Find where the given text appears and provide that cell's center as (X, Y) coordinate. 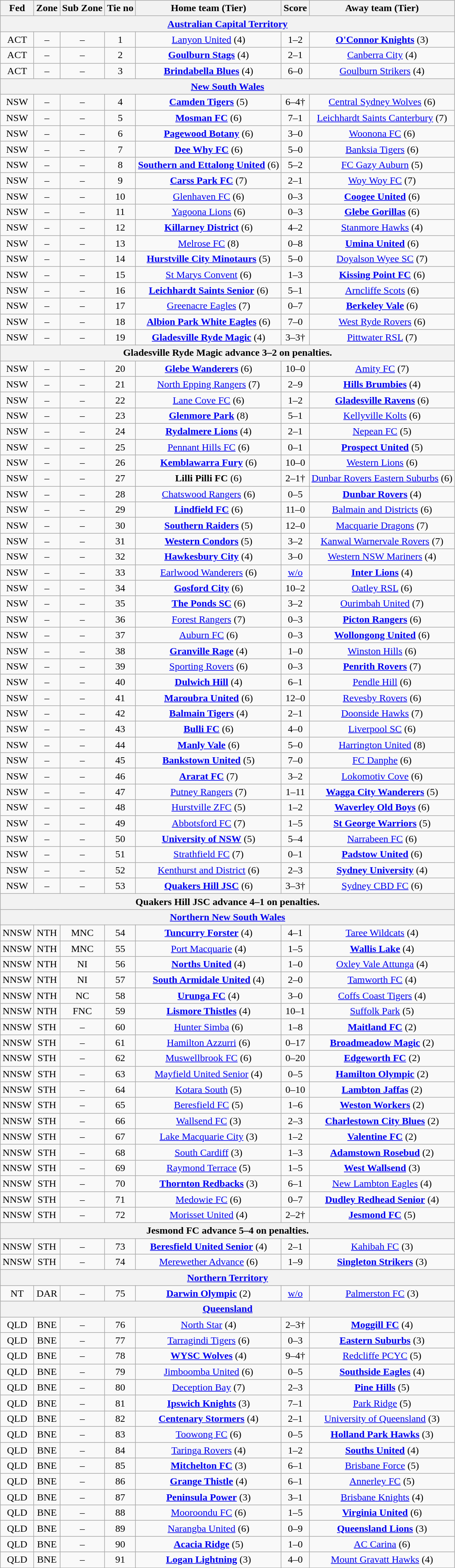
Western NSW Mariners (4) (382, 557)
Redcliffe PCYC (5) (382, 1356)
Mosman FC (6) (209, 118)
South Cardiff (3) (209, 1152)
Oatley RSL (6) (382, 588)
89 (120, 1528)
Winston Hills (6) (382, 651)
St Marys Convent (6) (209, 275)
54 (120, 933)
Mayfield United Senior (4) (209, 1074)
FNC (82, 1011)
73 (120, 1246)
0–20 (295, 1058)
Goulburn Strikers (4) (382, 71)
Dee Why FC (6) (209, 149)
Lokomotiv Cove (6) (382, 776)
Hunter Simba (6) (209, 1027)
Wallsend FC (3) (209, 1121)
West Wallsend (3) (382, 1168)
Beresfield FC (5) (209, 1105)
Auburn FC (6) (209, 635)
WYSC Wolves (4) (209, 1356)
Brisbane Knights (4) (382, 1497)
1–11 (295, 792)
Annerley FC (5) (382, 1482)
Granville Rage (4) (209, 651)
36 (120, 619)
Souths United (4) (382, 1450)
58 (120, 996)
Berkeley Vale (6) (382, 306)
13 (120, 243)
25 (120, 447)
Port Macquarie (4) (209, 948)
33 (120, 572)
Mitchelton FC (3) (209, 1466)
90 (120, 1544)
Canberra City (4) (382, 55)
0–10 (295, 1090)
Tie no (120, 8)
Yagoona Lions (6) (209, 212)
Coffs Coast Tigers (4) (382, 996)
21 (120, 384)
Ourimbah United (7) (382, 604)
Hurstville City Minotaurs (5) (209, 259)
Woonona FC (6) (382, 133)
45 (120, 761)
Thornton Redbacks (3) (209, 1183)
74 (120, 1262)
Liverpool SC (6) (382, 729)
Banksia Tigers (6) (382, 149)
Home team (Tier) (209, 8)
30 (120, 525)
84 (120, 1450)
Balmain and Districts (6) (382, 510)
18 (120, 322)
Dunbar Rovers (4) (382, 494)
50 (120, 839)
40 (120, 682)
Fed (17, 8)
Merewether Advance (6) (209, 1262)
North Epping Rangers (7) (209, 384)
Sporting Rovers (6) (209, 666)
14 (120, 259)
5–4 (295, 839)
Dulwich Hill (4) (209, 682)
51 (120, 854)
10 (120, 196)
Weston Workers (2) (382, 1105)
University of NSW (5) (209, 839)
Dunbar Rovers Eastern Suburbs (6) (382, 478)
Gladesville Ryde Magic advance 3–2 on penalties. (228, 353)
Kemblawarra Fury (6) (209, 463)
Umina United (6) (382, 243)
Centenary Stormers (4) (209, 1419)
Abbotsford FC (7) (209, 823)
Virginia United (6) (382, 1513)
10–2 (295, 588)
Park Ridge (5) (382, 1403)
Melrose FC (8) (209, 243)
0–17 (295, 1043)
Beresfield United Senior (4) (209, 1246)
71 (120, 1199)
Northern Territory (228, 1278)
27 (120, 478)
66 (120, 1121)
Hamilton Olympic (2) (382, 1074)
20 (120, 369)
72 (120, 1215)
Taree Wildcats (4) (382, 933)
Coogee United (6) (382, 196)
2–3† (295, 1325)
Glenmore Park (8) (209, 415)
Leichhardt Saints Senior (6) (209, 290)
Ararat FC (7) (209, 776)
Gosford City (6) (209, 588)
85 (120, 1466)
Wagga City Wanderers (5) (382, 792)
Wallis Lake (4) (382, 948)
46 (120, 776)
9–4† (295, 1356)
23 (120, 415)
60 (120, 1027)
Pennant Hills FC (6) (209, 447)
1–8 (295, 1027)
Kissing Point FC (6) (382, 275)
34 (120, 588)
Penrith Rovers (7) (382, 666)
Zone (47, 8)
Hurstville ZFC (5) (209, 807)
Glebe Wanderers (6) (209, 369)
10–1 (295, 1011)
Mount Gravatt Hawks (4) (382, 1560)
3 (120, 71)
87 (120, 1497)
New South Wales (228, 86)
70 (120, 1183)
38 (120, 651)
Pendle Hill (6) (382, 682)
4 (120, 102)
16 (120, 290)
5–2 (295, 165)
44 (120, 745)
Tarragindi Tigers (6) (209, 1340)
Revesby Rovers (6) (382, 698)
Lanyon United (4) (209, 40)
37 (120, 635)
1–6 (295, 1105)
Central Sydney Wolves (6) (382, 102)
Acacia Ridge (5) (209, 1544)
Sub Zone (82, 8)
69 (120, 1168)
26 (120, 463)
Glenhaven FC (6) (209, 196)
Kotara South (5) (209, 1090)
57 (120, 980)
Southern Raiders (5) (209, 525)
Harrington United (8) (382, 745)
88 (120, 1513)
Killarney District (6) (209, 228)
Palmerston FC (3) (382, 1293)
Chatswood Rangers (6) (209, 494)
University of Queensland (3) (382, 1419)
5 (120, 118)
Toowong FC (6) (209, 1434)
1–9 (295, 1262)
Morisset United (4) (209, 1215)
Australian Capital Territory (228, 24)
Lismore Thistles (4) (209, 1011)
76 (120, 1325)
Away team (Tier) (382, 8)
82 (120, 1419)
0–8 (295, 243)
Southern and Ettalong United (6) (209, 165)
Balmain Tigers (4) (209, 714)
Goulburn Stags (4) (209, 55)
17 (120, 306)
47 (120, 792)
Doonside Hawks (7) (382, 714)
Moggill FC (4) (382, 1325)
FC Danphe (6) (382, 761)
Inter Lions (4) (382, 572)
2–0 (295, 980)
79 (120, 1372)
9 (120, 180)
Hills Brumbies (4) (382, 384)
St George Warriors (5) (382, 823)
Edgeworth FC (2) (382, 1058)
8 (120, 165)
Jimboomba United (6) (209, 1372)
Bankstown United (5) (209, 761)
Tuncurry Forster (4) (209, 933)
Wollongong United (6) (382, 635)
68 (120, 1152)
49 (120, 823)
Putney Rangers (7) (209, 792)
31 (120, 541)
11 (120, 212)
Mooroondu FC (6) (209, 1513)
Score (295, 8)
65 (120, 1105)
55 (120, 948)
Singleton Strikers (3) (382, 1262)
Western Condors (5) (209, 541)
Macquarie Dragons (7) (382, 525)
Waverley Old Boys (6) (382, 807)
O'Connor Knights (3) (382, 40)
6–0 (295, 71)
28 (120, 494)
7 (120, 149)
Gladesville Ravens (6) (382, 400)
Strathfield FC (7) (209, 854)
Leichhardt Saints Canterbury (7) (382, 118)
Muswellbrook FC (6) (209, 1058)
83 (120, 1434)
Jesmond FC advance 5–4 on penalties. (228, 1231)
South Armidale United (4) (209, 980)
19 (120, 337)
Glebe Gorillas (6) (382, 212)
Peninsula Power (3) (209, 1497)
Kanwal Warnervale Rovers (7) (382, 541)
New Lambton Eagles (4) (382, 1183)
2–9 (295, 384)
41 (120, 698)
Lindfield FC (6) (209, 510)
Grange Thistle (4) (209, 1482)
Brindabella Blues (4) (209, 71)
Carss Park FC (7) (209, 180)
Sydney University (4) (382, 870)
Lake Macquarie City (3) (209, 1136)
Bulli FC (6) (209, 729)
Darwin Olympic (2) (209, 1293)
35 (120, 604)
39 (120, 666)
Kahibah FC (3) (382, 1246)
Taringa Rovers (4) (209, 1450)
Norths United (4) (209, 964)
Kenthurst and District (6) (209, 870)
Woy Woy FC (7) (382, 180)
24 (120, 431)
Pine Hills (5) (382, 1387)
1 (120, 40)
22 (120, 400)
43 (120, 729)
Kellyville Kolts (6) (382, 415)
Albion Park White Eagles (6) (209, 322)
81 (120, 1403)
Oxley Vale Attunga (4) (382, 964)
Tamworth FC (4) (382, 980)
Northern New South Wales (228, 917)
80 (120, 1387)
2 (120, 55)
Prospect United (5) (382, 447)
Eastern Suburbs (3) (382, 1340)
Picton Rangers (6) (382, 619)
Maroubra United (6) (209, 698)
Lilli Pilli FC (6) (209, 478)
Quakers Hill JSC (6) (209, 886)
48 (120, 807)
64 (120, 1090)
Holland Park Hawks (3) (382, 1434)
Charlestown City Blues (2) (382, 1121)
Urunga FC (4) (209, 996)
The Ponds SC (6) (209, 604)
56 (120, 964)
Medowie FC (6) (209, 1199)
Jesmond FC (5) (382, 1215)
Raymond Terrace (5) (209, 1168)
Amity FC (7) (382, 369)
12 (120, 228)
Western Lions (6) (382, 463)
15 (120, 275)
AC Carina (6) (382, 1544)
0–9 (295, 1528)
Pagewood Botany (6) (209, 133)
Suffolk Park (5) (382, 1011)
Rydalmere Lions (4) (209, 431)
Nepean FC (5) (382, 431)
32 (120, 557)
62 (120, 1058)
Manly Vale (6) (209, 745)
Narrabeen FC (6) (382, 839)
Quakers Hill JSC advance 4–1 on penalties. (228, 901)
Doyalson Wyee SC (7) (382, 259)
Queensland Lions (3) (382, 1528)
75 (120, 1293)
Arncliffe Scots (6) (382, 290)
Pittwater RSL (7) (382, 337)
6–4† (295, 102)
Camden Tigers (5) (209, 102)
Brisbane Force (5) (382, 1466)
Southside Eagles (4) (382, 1372)
Ipswich Knights (3) (209, 1403)
52 (120, 870)
Gladesville Ryde Magic (4) (209, 337)
67 (120, 1136)
63 (120, 1074)
Narangba United (6) (209, 1528)
Stanmore Hawks (4) (382, 228)
4–1 (295, 933)
Valentine FC (2) (382, 1136)
59 (120, 1011)
FC Gazy Auburn (5) (382, 165)
Hawkesbury City (4) (209, 557)
Logan Lightning (3) (209, 1560)
11–0 (295, 510)
86 (120, 1482)
Deception Bay (7) (209, 1387)
61 (120, 1043)
77 (120, 1340)
4–2 (295, 228)
2–1† (295, 478)
Hamilton Azzurri (6) (209, 1043)
West Ryde Rovers (6) (382, 322)
NT (17, 1293)
Lane Cove FC (6) (209, 400)
NC (82, 996)
DAR (47, 1293)
Adamstown Rosebud (2) (382, 1152)
78 (120, 1356)
2–2† (295, 1215)
Sydney CBD FC (6) (382, 886)
Maitland FC (2) (382, 1027)
Queensland (228, 1309)
Dudley Redhead Senior (4) (382, 1199)
6 (120, 133)
Forest Rangers (7) (209, 619)
Earlwood Wanderers (6) (209, 572)
3–1 (295, 1497)
Greenacre Eagles (7) (209, 306)
Padstow United (6) (382, 854)
53 (120, 886)
Broadmeadow Magic (2) (382, 1043)
Lambton Jaffas (2) (382, 1090)
91 (120, 1560)
42 (120, 714)
29 (120, 510)
North Star (4) (209, 1325)
